For the text-containing cell, return its midpoint in [x, y] coordinate format. 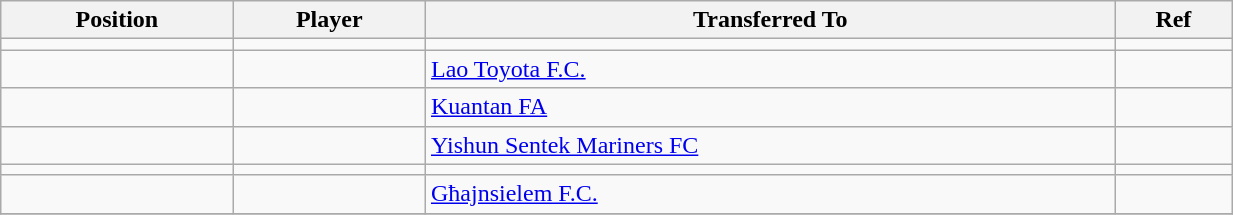
Kuantan FA [770, 107]
Player [329, 20]
Ref [1174, 20]
Transferred To [770, 20]
Għajnsielem F.C. [770, 194]
Lao Toyota F.C. [770, 69]
Position [117, 20]
Yishun Sentek Mariners FC [770, 145]
